From the cell containing the given text, extract its center point as (x, y) coordinate. 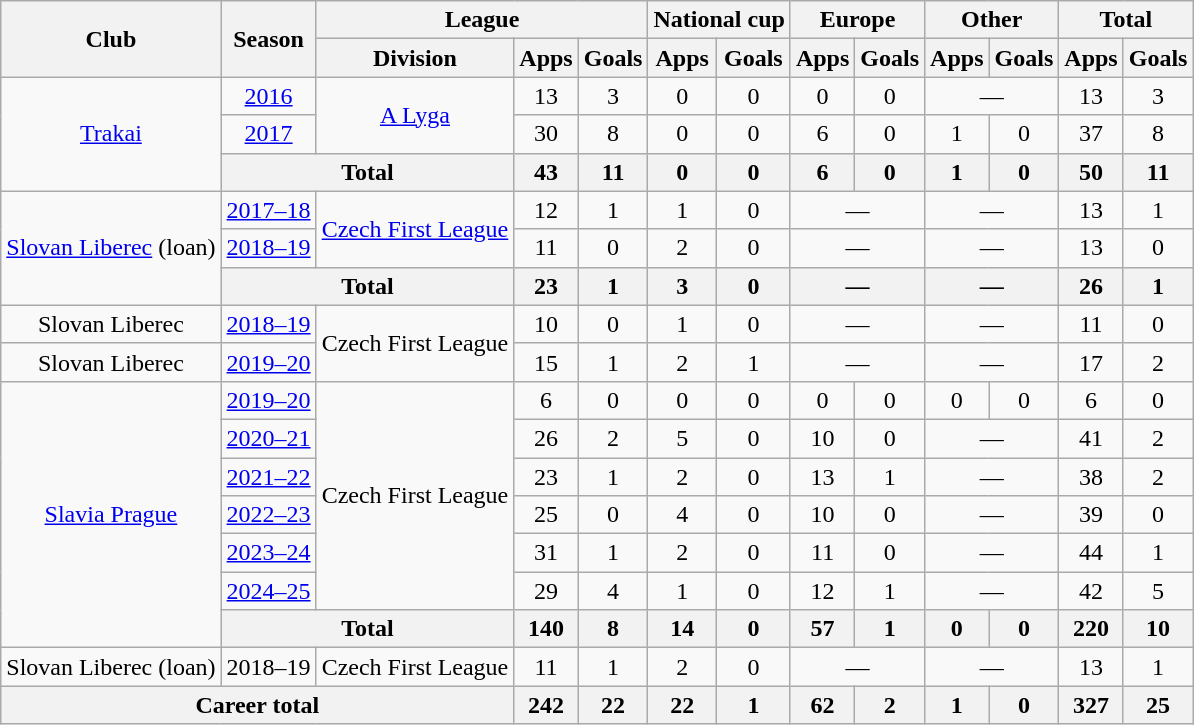
Division (415, 58)
50 (1091, 172)
31 (546, 553)
37 (1091, 134)
2017–18 (268, 210)
2023–24 (268, 553)
14 (682, 629)
2017 (268, 134)
38 (1091, 477)
242 (546, 705)
29 (546, 591)
43 (546, 172)
140 (546, 629)
327 (1091, 705)
Slavia Prague (111, 514)
A Lyga (415, 115)
National cup (719, 20)
15 (546, 362)
42 (1091, 591)
2020–21 (268, 438)
Other (992, 20)
Europe (857, 20)
17 (1091, 362)
2022–23 (268, 515)
League (482, 20)
2024–25 (268, 591)
220 (1091, 629)
39 (1091, 515)
57 (822, 629)
41 (1091, 438)
Club (111, 39)
44 (1091, 553)
2016 (268, 96)
2021–22 (268, 477)
Career total (258, 705)
62 (822, 705)
30 (546, 134)
Season (268, 39)
Trakai (111, 134)
